Return the [x, y] coordinate for the center point of the cell that contains the specified text.  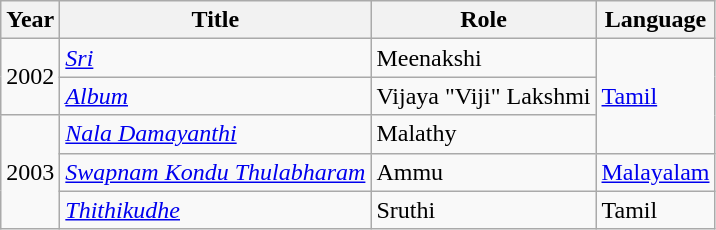
Meenakshi [484, 58]
Language [656, 20]
Role [484, 20]
Title [216, 20]
Malathy [484, 134]
2003 [30, 172]
Thithikudhe [216, 210]
Nala Damayanthi [216, 134]
Year [30, 20]
2002 [30, 77]
Album [216, 96]
Swapnam Kondu Thulabharam [216, 172]
Malayalam [656, 172]
Ammu [484, 172]
Vijaya "Viji" Lakshmi [484, 96]
Sruthi [484, 210]
Sri [216, 58]
